Capture the cell that displays the provided text and extract its (x, y) central coordinate. 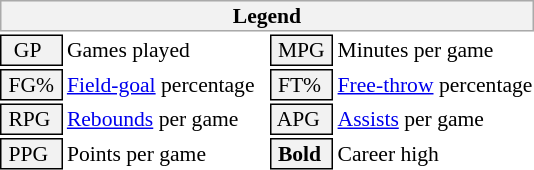
RPG (31, 120)
Field-goal percentage (166, 85)
APG (302, 120)
GP (31, 50)
Games played (166, 50)
Bold (302, 154)
Legend (267, 16)
Rebounds per game (166, 120)
FT% (302, 85)
Free-throw percentage (435, 85)
PPG (31, 154)
MPG (302, 50)
Minutes per game (435, 50)
FG% (31, 85)
Career high (435, 154)
Assists per game (435, 120)
Points per game (166, 154)
